Identify which cell holds the provided text, then report its (X, Y) central coordinate. 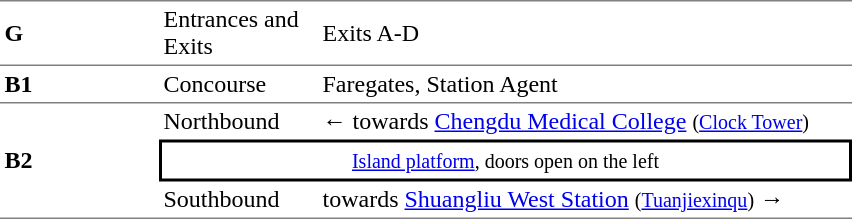
← towards Chengdu Medical College (Clock Tower) (585, 122)
Island platform, doors open on the left (506, 161)
Entrances and Exits (238, 33)
Exits A-D (585, 33)
Concourse (238, 85)
Faregates, Station Agent (585, 85)
G (80, 33)
Northbound (238, 122)
B1 (80, 85)
